From the cell containing the given text, extract its center point as (x, y) coordinate. 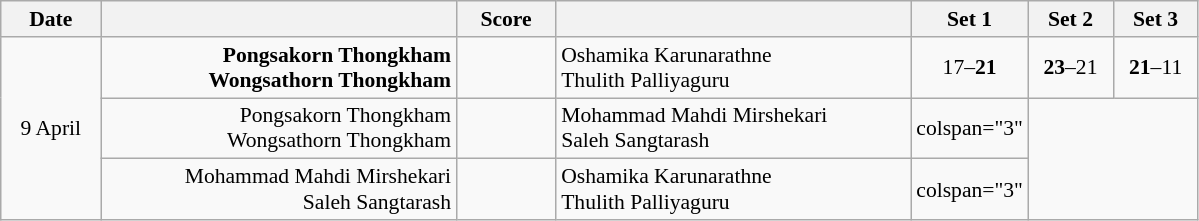
9 April (51, 128)
Date (51, 19)
Set 2 (1070, 19)
23–21 (1070, 68)
Score (506, 19)
17–21 (970, 68)
Set 1 (970, 19)
21–11 (1156, 68)
Set 3 (1156, 19)
